Provide the (x, y) coordinate of the cell's center where the given text is located.  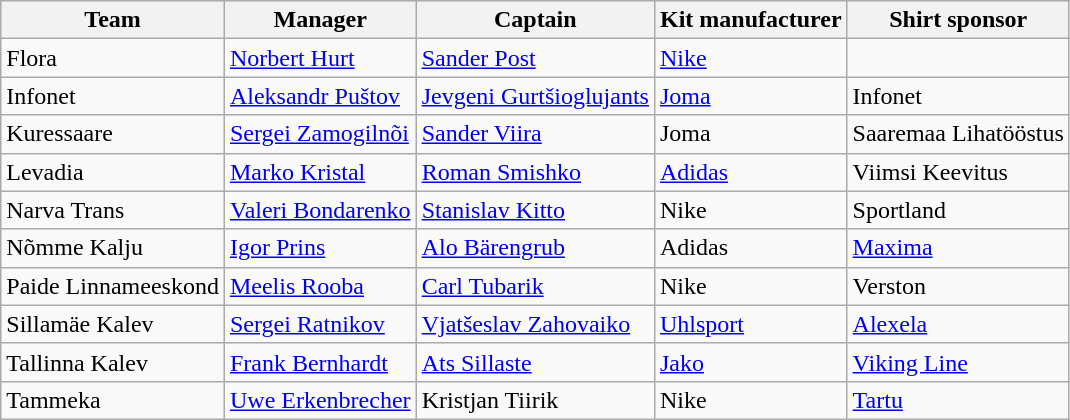
Ats Sillaste (535, 362)
Norbert Hurt (320, 58)
Vjatšeslav Zahovaiko (535, 324)
Meelis Rooba (320, 286)
Shirt sponsor (958, 20)
Team (113, 20)
Jevgeni Gurtšioglujants (535, 96)
Captain (535, 20)
Alexela (958, 324)
Narva Trans (113, 210)
Sergei Ratnikov (320, 324)
Marko Kristal (320, 172)
Tartu (958, 400)
Sergei Zamogilnõi (320, 134)
Carl Tubarik (535, 286)
Flora (113, 58)
Roman Smishko (535, 172)
Kristjan Tiirik (535, 400)
Viimsi Keevitus (958, 172)
Tammeka (113, 400)
Viking Line (958, 362)
Sander Viira (535, 134)
Levadia (113, 172)
Tallinna Kalev (113, 362)
Stanislav Kitto (535, 210)
Verston (958, 286)
Sportland (958, 210)
Valeri Bondarenko (320, 210)
Sillamäe Kalev (113, 324)
Kit manufacturer (750, 20)
Alo Bärengrub (535, 248)
Sander Post (535, 58)
Manager (320, 20)
Uwe Erkenbrecher (320, 400)
Igor Prins (320, 248)
Paide Linnameeskond (113, 286)
Nõmme Kalju (113, 248)
Uhlsport (750, 324)
Saaremaa Lihatööstus (958, 134)
Frank Bernhardt (320, 362)
Maxima (958, 248)
Kuressaare (113, 134)
Aleksandr Puštov (320, 96)
Jako (750, 362)
